Detect which cell encompasses the target text, then output its [X, Y] center coordinate. 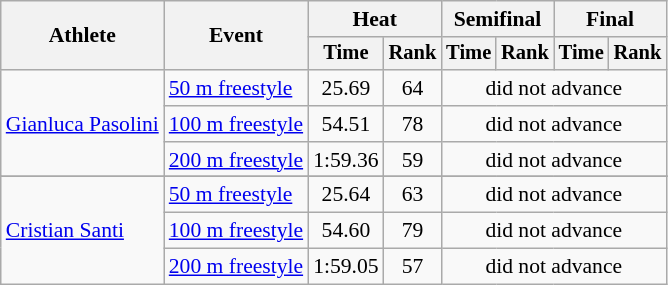
54.60 [346, 231]
1:59.36 [346, 160]
59 [413, 160]
57 [413, 267]
78 [413, 124]
Athlete [82, 36]
Heat [374, 19]
Semifinal [497, 19]
63 [413, 195]
25.69 [346, 88]
54.51 [346, 124]
Event [236, 36]
64 [413, 88]
1:59.05 [346, 267]
Final [610, 19]
Cristian Santi [82, 230]
Gianluca Pasolini [82, 124]
25.64 [346, 195]
79 [413, 231]
